Identify which cell holds the provided text, then report its [x, y] central coordinate. 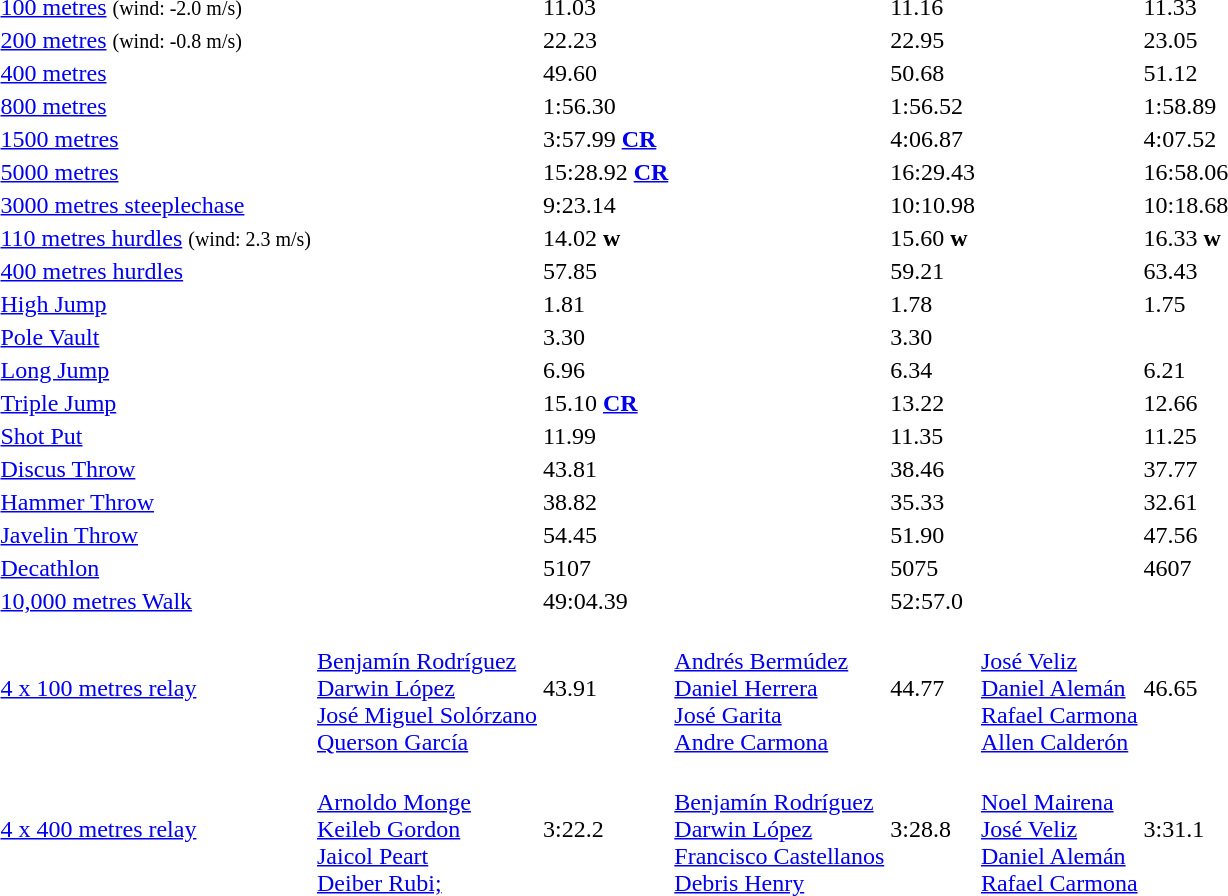
38.46 [933, 469]
22.95 [933, 40]
6.34 [933, 370]
1.78 [933, 304]
13.22 [933, 403]
44.77 [933, 688]
14.02 w [605, 238]
1:56.30 [605, 106]
52:57.0 [933, 601]
50.68 [933, 73]
15:28.92 CR [605, 172]
Benjamín Rodríguez Darwin López José Miguel Solórzano Querson García [426, 688]
11.99 [605, 436]
1.81 [605, 304]
43.91 [605, 688]
3:57.99 CR [605, 139]
6.96 [605, 370]
35.33 [933, 502]
15.60 w [933, 238]
57.85 [605, 271]
10:10.98 [933, 205]
16:29.43 [933, 172]
5075 [933, 568]
1:56.52 [933, 106]
51.90 [933, 535]
5107 [605, 568]
49.60 [605, 73]
4:06.87 [933, 139]
59.21 [933, 271]
9:23.14 [605, 205]
11.35 [933, 436]
15.10 CR [605, 403]
43.81 [605, 469]
38.82 [605, 502]
22.23 [605, 40]
49:04.39 [605, 601]
Andrés Bermúdez Daniel Herrera José Garita Andre Carmona [780, 688]
54.45 [605, 535]
José Veliz Daniel Alemán Rafael Carmona Allen Calderón [1059, 688]
